Search for the cell housing the specified text and yield its (x, y) center coordinate. 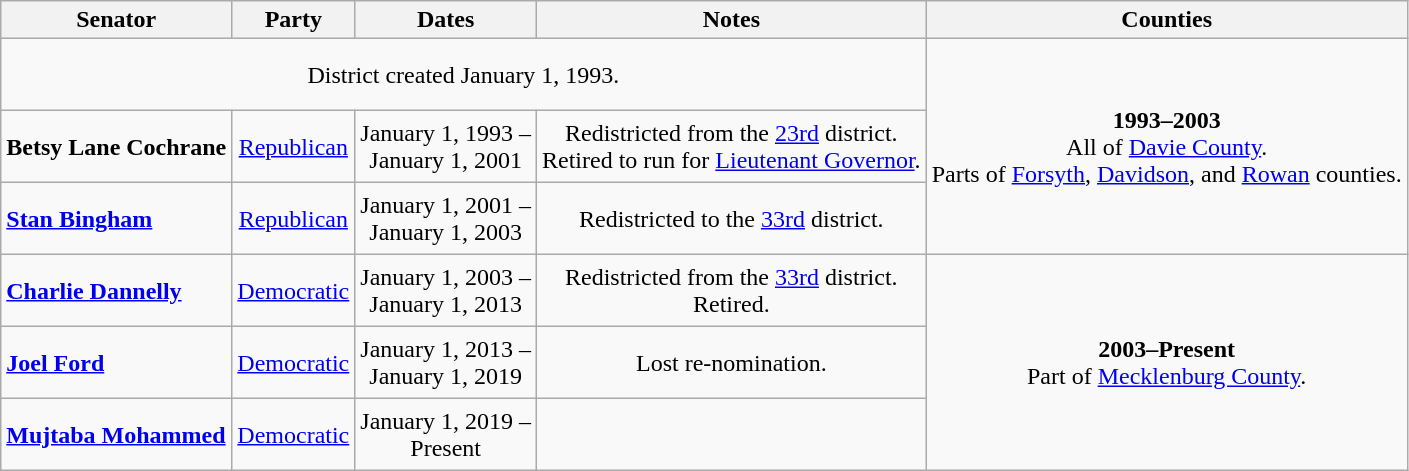
Charlie Dannelly (116, 291)
Betsy Lane Cochrane (116, 147)
Stan Bingham (116, 219)
January 1, 1993 – January 1, 2001 (446, 147)
Redistricted from the 23rd district. Retired to run for Lieutenant Governor. (732, 147)
Redistricted from the 33rd district. Retired. (732, 291)
Lost re-nomination. (732, 363)
1993–2003 All of Davie County. Parts of Forsyth, Davidson, and Rowan counties. (1166, 147)
January 1, 2019 – Present (446, 435)
Senator (116, 20)
Notes (732, 20)
Dates (446, 20)
January 1, 2001 – January 1, 2003 (446, 219)
Party (294, 20)
Counties (1166, 20)
Joel Ford (116, 363)
2003–Present Part of Mecklenburg County. (1166, 363)
District created January 1, 1993. (464, 75)
January 1, 2013 – January 1, 2019 (446, 363)
Redistricted to the 33rd district. (732, 219)
Mujtaba Mohammed (116, 435)
January 1, 2003 – January 1, 2013 (446, 291)
